Extract the [X, Y] coordinate from the center of the cell holding the provided text.  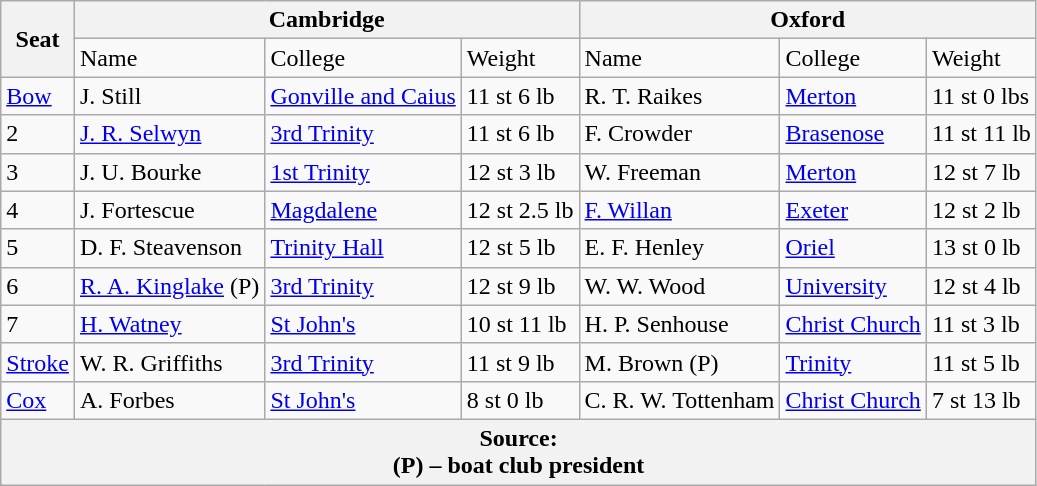
12 st 9 lb [520, 286]
Exeter [853, 210]
W. R. Griffiths [169, 362]
Bow [38, 96]
W. W. Wood [680, 286]
F. Willan [680, 210]
E. F. Henley [680, 248]
Stroke [38, 362]
12 st 2.5 lb [520, 210]
12 st 4 lb [981, 286]
Magdalene [363, 210]
A. Forbes [169, 400]
12 st 3 lb [520, 172]
10 st 11 lb [520, 324]
13 st 0 lb [981, 248]
Source:(P) – boat club president [519, 452]
Gonville and Caius [363, 96]
2 [38, 134]
Oxford [808, 20]
R. T. Raikes [680, 96]
H. Watney [169, 324]
12 st 5 lb [520, 248]
University [853, 286]
J. R. Selwyn [169, 134]
J. Still [169, 96]
Cambridge [326, 20]
Trinity Hall [363, 248]
11 st 5 lb [981, 362]
4 [38, 210]
11 st 0 lbs [981, 96]
12 st 7 lb [981, 172]
1st Trinity [363, 172]
Cox [38, 400]
Seat [38, 39]
H. P. Senhouse [680, 324]
3 [38, 172]
12 st 2 lb [981, 210]
6 [38, 286]
J. U. Bourke [169, 172]
7 st 13 lb [981, 400]
7 [38, 324]
11 st 9 lb [520, 362]
M. Brown (P) [680, 362]
8 st 0 lb [520, 400]
W. Freeman [680, 172]
Trinity [853, 362]
F. Crowder [680, 134]
Oriel [853, 248]
Brasenose [853, 134]
D. F. Steavenson [169, 248]
R. A. Kinglake (P) [169, 286]
11 st 11 lb [981, 134]
11 st 3 lb [981, 324]
5 [38, 248]
J. Fortescue [169, 210]
C. R. W. Tottenham [680, 400]
